Return [X, Y] of the center of cell containing provided text 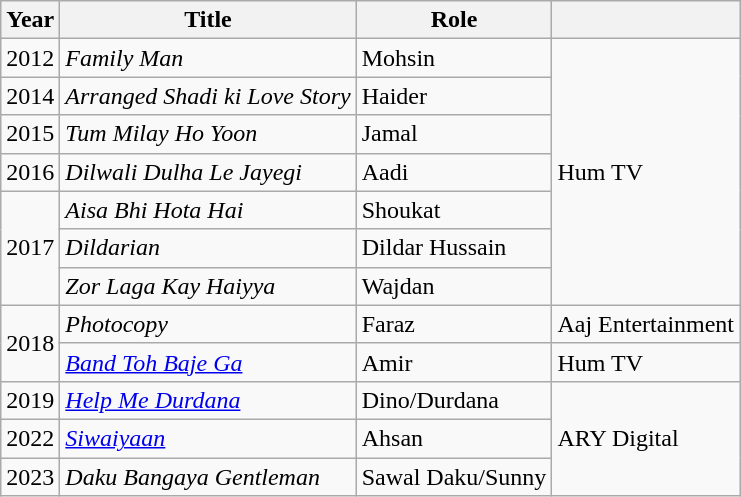
2012 [30, 58]
ARY Digital [646, 438]
Dildar Hussain [454, 248]
Dildarian [208, 248]
Zor Laga Kay Haiyya [208, 286]
2019 [30, 400]
Role [454, 20]
2015 [30, 134]
Band Toh Baje Ga [208, 362]
Family Man [208, 58]
Year [30, 20]
2023 [30, 477]
Dilwali Dulha Le Jayegi [208, 172]
Arranged Shadi ki Love Story [208, 96]
Wajdan [454, 286]
Shoukat [454, 210]
Amir [454, 362]
Photocopy [208, 324]
Mohsin [454, 58]
2018 [30, 343]
Aisa Bhi Hota Hai [208, 210]
Jamal [454, 134]
Ahsan [454, 438]
Daku Bangaya Gentleman [208, 477]
Tum Milay Ho Yoon [208, 134]
Siwaiyaan [208, 438]
Aadi [454, 172]
2022 [30, 438]
Title [208, 20]
2017 [30, 248]
Faraz [454, 324]
Dino/Durdana [454, 400]
2014 [30, 96]
Help Me Durdana [208, 400]
Haider [454, 96]
Aaj Entertainment [646, 324]
Sawal Daku/Sunny [454, 477]
2016 [30, 172]
